Find where the given text appears and provide that cell's center as [X, Y] coordinate. 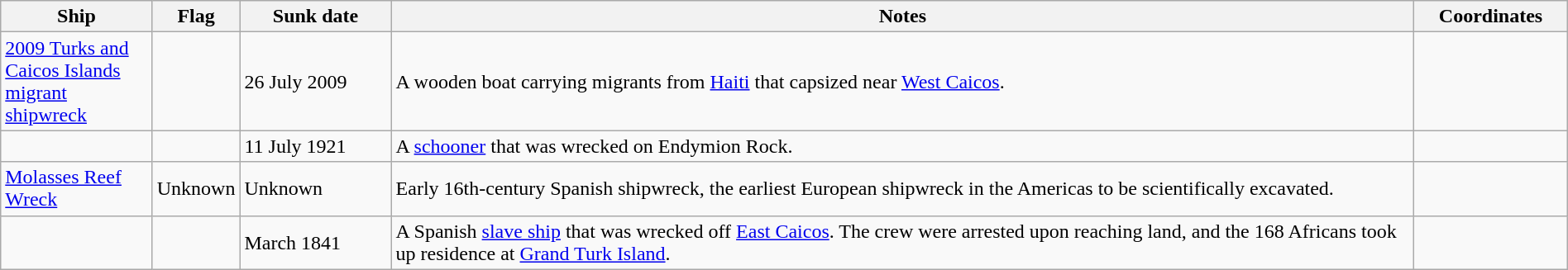
Molasses Reef Wreck [76, 188]
A schooner that was wrecked on Endymion Rock. [903, 146]
Flag [196, 17]
Ship [76, 17]
Coordinates [1491, 17]
Early 16th-century Spanish shipwreck, the earliest European shipwreck in the Americas to be scientifically excavated. [903, 188]
11 July 1921 [316, 146]
26 July 2009 [316, 81]
Sunk date [316, 17]
2009 Turks and Caicos Islands migrant shipwreck [76, 81]
March 1841 [316, 243]
A wooden boat carrying migrants from Haiti that capsized near West Caicos. [903, 81]
Notes [903, 17]
